Identify which cell holds the provided text, then report its (X, Y) central coordinate. 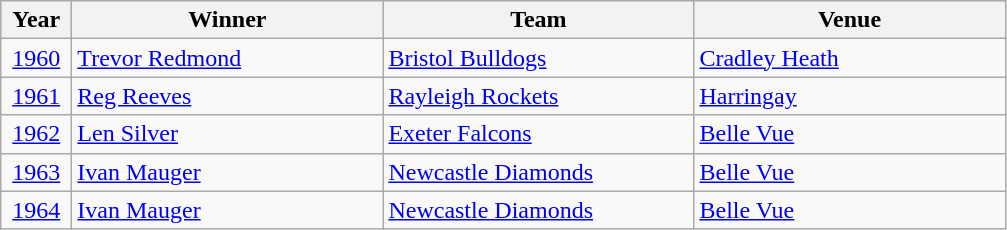
Venue (850, 20)
1961 (36, 96)
Harringay (850, 96)
Reg Reeves (228, 96)
Exeter Falcons (538, 134)
Cradley Heath (850, 58)
Winner (228, 20)
1962 (36, 134)
Year (36, 20)
Rayleigh Rockets (538, 96)
1963 (36, 172)
1964 (36, 210)
Bristol Bulldogs (538, 58)
1960 (36, 58)
Trevor Redmond (228, 58)
Team (538, 20)
Len Silver (228, 134)
